Return (x, y) of the center of cell containing provided text 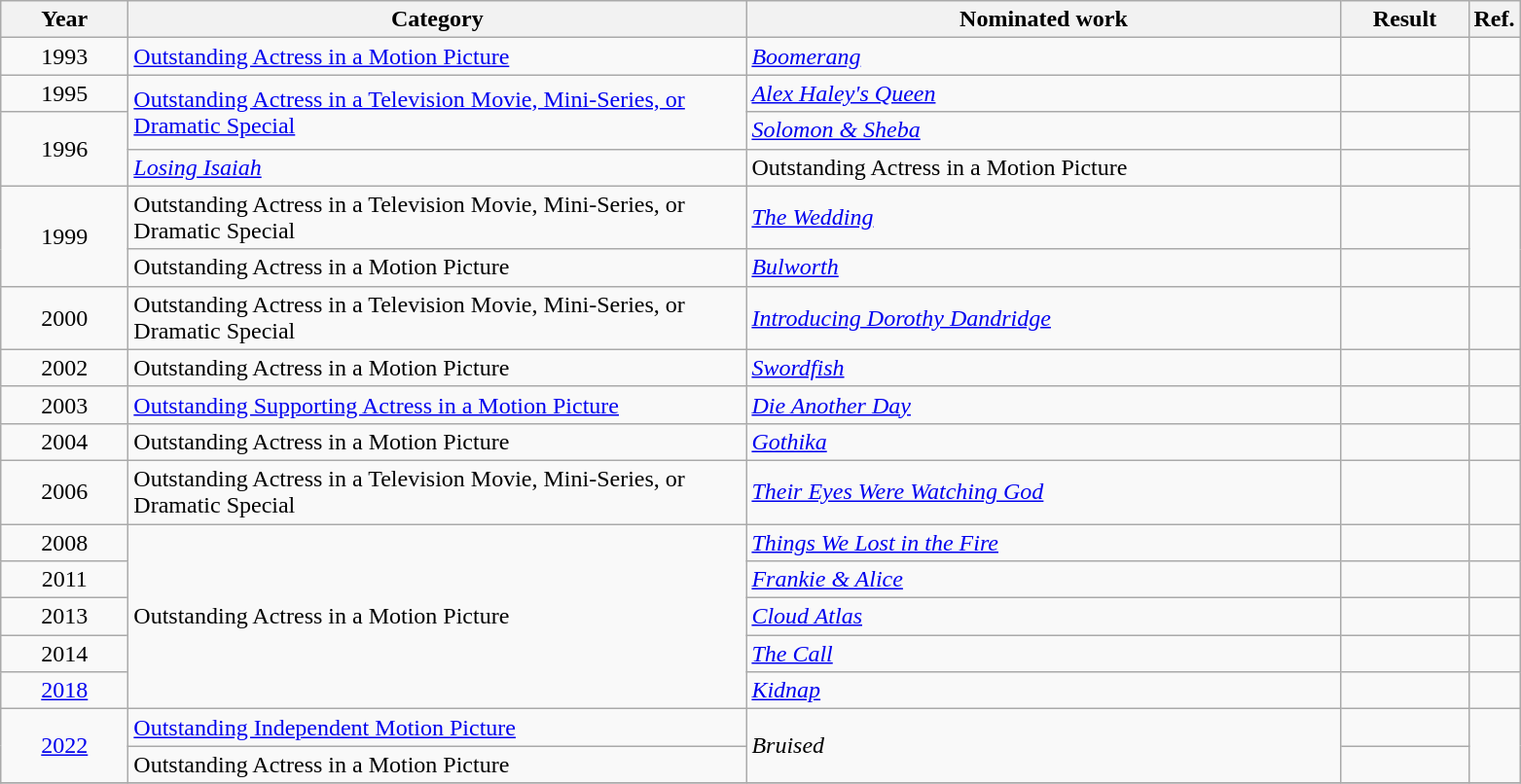
Year (64, 19)
Losing Isaiah (438, 167)
2002 (64, 368)
2000 (64, 317)
Frankie & Alice (1043, 580)
Die Another Day (1043, 405)
2022 (64, 746)
1996 (64, 149)
2014 (64, 654)
Outstanding Supporting Actress in a Motion Picture (438, 405)
Category (438, 19)
Introducing Dorothy Dandridge (1043, 317)
Alex Haley's Queen (1043, 93)
Kidnap (1043, 691)
Ref. (1495, 19)
The Call (1043, 654)
Gothika (1043, 442)
Nominated work (1043, 19)
Outstanding Independent Motion Picture (438, 728)
Swordfish (1043, 368)
Result (1405, 19)
2006 (64, 492)
2004 (64, 442)
Things We Lost in the Fire (1043, 542)
The Wedding (1043, 218)
Their Eyes Were Watching God (1043, 492)
Solomon & Sheba (1043, 130)
2011 (64, 580)
2018 (64, 691)
Bruised (1043, 746)
Bulworth (1043, 267)
1993 (64, 56)
2013 (64, 617)
1995 (64, 93)
Cloud Atlas (1043, 617)
Boomerang (1043, 56)
1999 (64, 235)
2008 (64, 542)
2003 (64, 405)
